For the text-containing cell, return its midpoint in [X, Y] coordinate format. 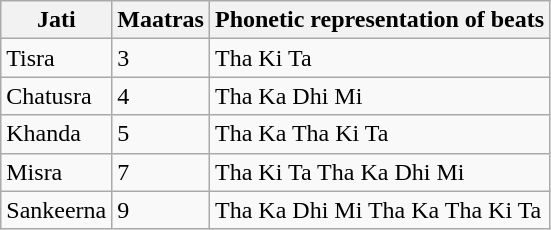
9 [161, 210]
Phonetic representation of beats [379, 20]
Chatusra [56, 96]
Tha Ki Ta Tha Ka Dhi Mi [379, 172]
Jati [56, 20]
5 [161, 134]
Maatras [161, 20]
Misra [56, 172]
Tha Ka Tha Ki Ta [379, 134]
Khanda [56, 134]
3 [161, 58]
Tha Ki Ta [379, 58]
Sankeerna [56, 210]
Tha Ka Dhi Mi [379, 96]
7 [161, 172]
Tisra [56, 58]
Tha Ka Dhi Mi Tha Ka Tha Ki Ta [379, 210]
4 [161, 96]
